Find where the given text appears and provide that cell's center as [X, Y] coordinate. 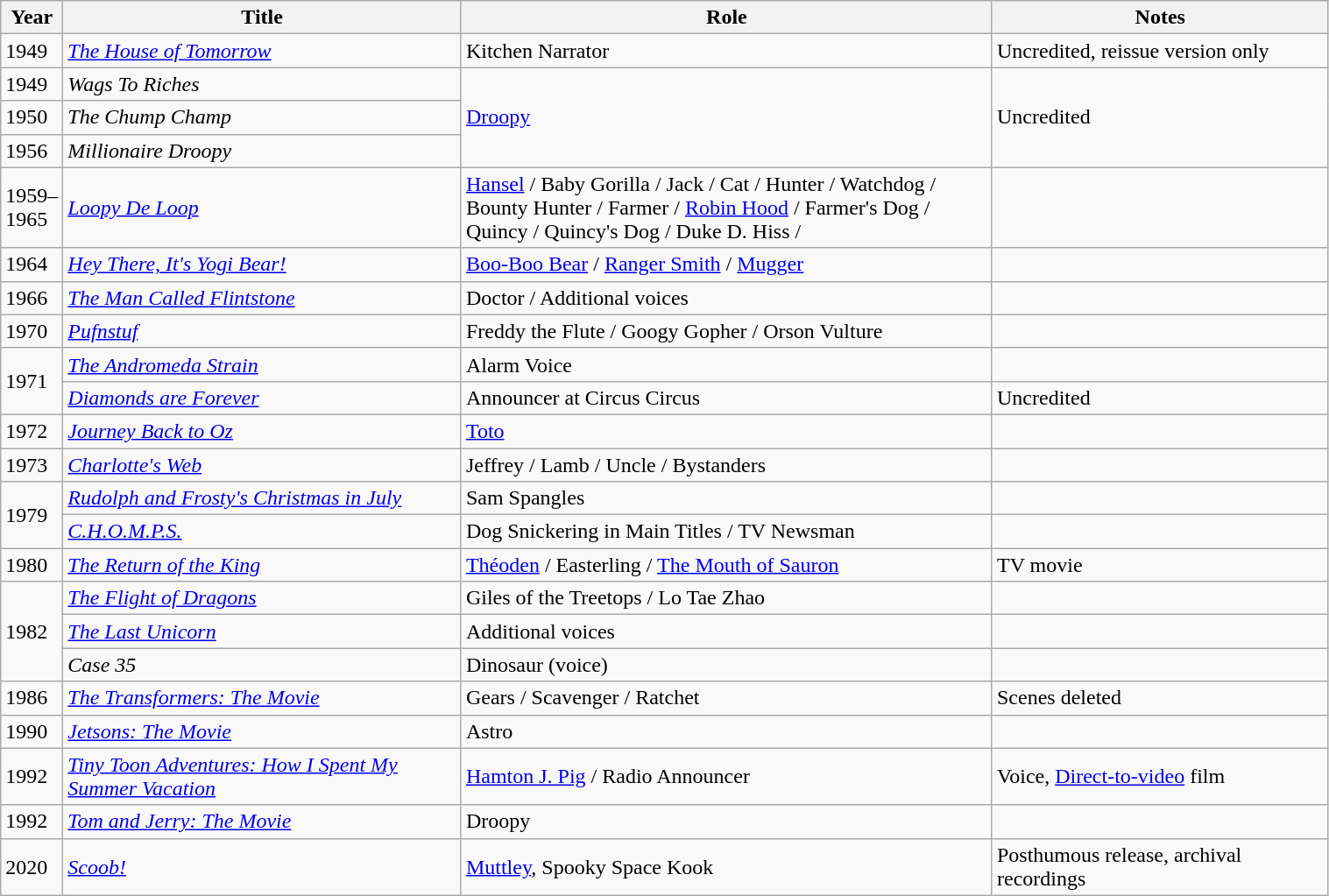
1964 [32, 265]
Voice, Direct-to-video film [1160, 776]
Tom and Jerry: The Movie [263, 822]
1959–1965 [32, 208]
The Last Unicorn [263, 631]
TV movie [1160, 565]
C.H.O.M.P.S. [263, 532]
Title [263, 18]
Freddy the Flute / Googy Gopher / Orson Vulture [726, 331]
Tiny Toon Adventures: How I Spent My Summer Vacation [263, 776]
Uncredited, reissue version only [1160, 51]
Giles of the Treetops / Lo Tae Zhao [726, 598]
The Andromeda Strain [263, 364]
The Chump Champ [263, 117]
1966 [32, 298]
The Transformers: The Movie [263, 698]
Notes [1160, 18]
The Return of the King [263, 565]
2020 [32, 867]
Jeffrey / Lamb / Uncle / Bystanders [726, 465]
Rudolph and Frosty's Christmas in July [263, 498]
Sam Spangles [726, 498]
Hamton J. Pig / Radio Announcer [726, 776]
Posthumous release, archival recordings [1160, 867]
Dinosaur (voice) [726, 665]
Year [32, 18]
Kitchen Narrator [726, 51]
Additional voices [726, 631]
Pufnstuf [263, 331]
Millionaire Droopy [263, 151]
Announcer at Circus Circus [726, 398]
1980 [32, 565]
The Man Called Flintstone [263, 298]
Théoden / Easterling / The Mouth of Sauron [726, 565]
Jetsons: The Movie [263, 731]
1971 [32, 381]
Doctor / Additional voices [726, 298]
Case 35 [263, 665]
1982 [32, 631]
1986 [32, 698]
Muttley, Spooky Space Kook [726, 867]
Hey There, It's Yogi Bear! [263, 265]
Charlotte's Web [263, 465]
The House of Tomorrow [263, 51]
1973 [32, 465]
Dog Snickering in Main Titles / TV Newsman [726, 532]
1970 [32, 331]
1956 [32, 151]
1972 [32, 431]
1950 [32, 117]
1990 [32, 731]
Hansel / Baby Gorilla / Jack / Cat / Hunter / Watchdog / Bounty Hunter / Farmer / Robin Hood / Farmer's Dog / Quincy / Quincy's Dog / Duke D. Hiss / [726, 208]
Boo-Boo Bear / Ranger Smith / Mugger [726, 265]
Diamonds are Forever [263, 398]
1979 [32, 515]
Scoob! [263, 867]
Astro [726, 731]
Loopy De Loop [263, 208]
Gears / Scavenger / Ratchet [726, 698]
Scenes deleted [1160, 698]
The Flight of Dragons [263, 598]
Toto [726, 431]
Role [726, 18]
Alarm Voice [726, 364]
Wags To Riches [263, 84]
Journey Back to Oz [263, 431]
